Return (x, y) of the center of cell containing provided text 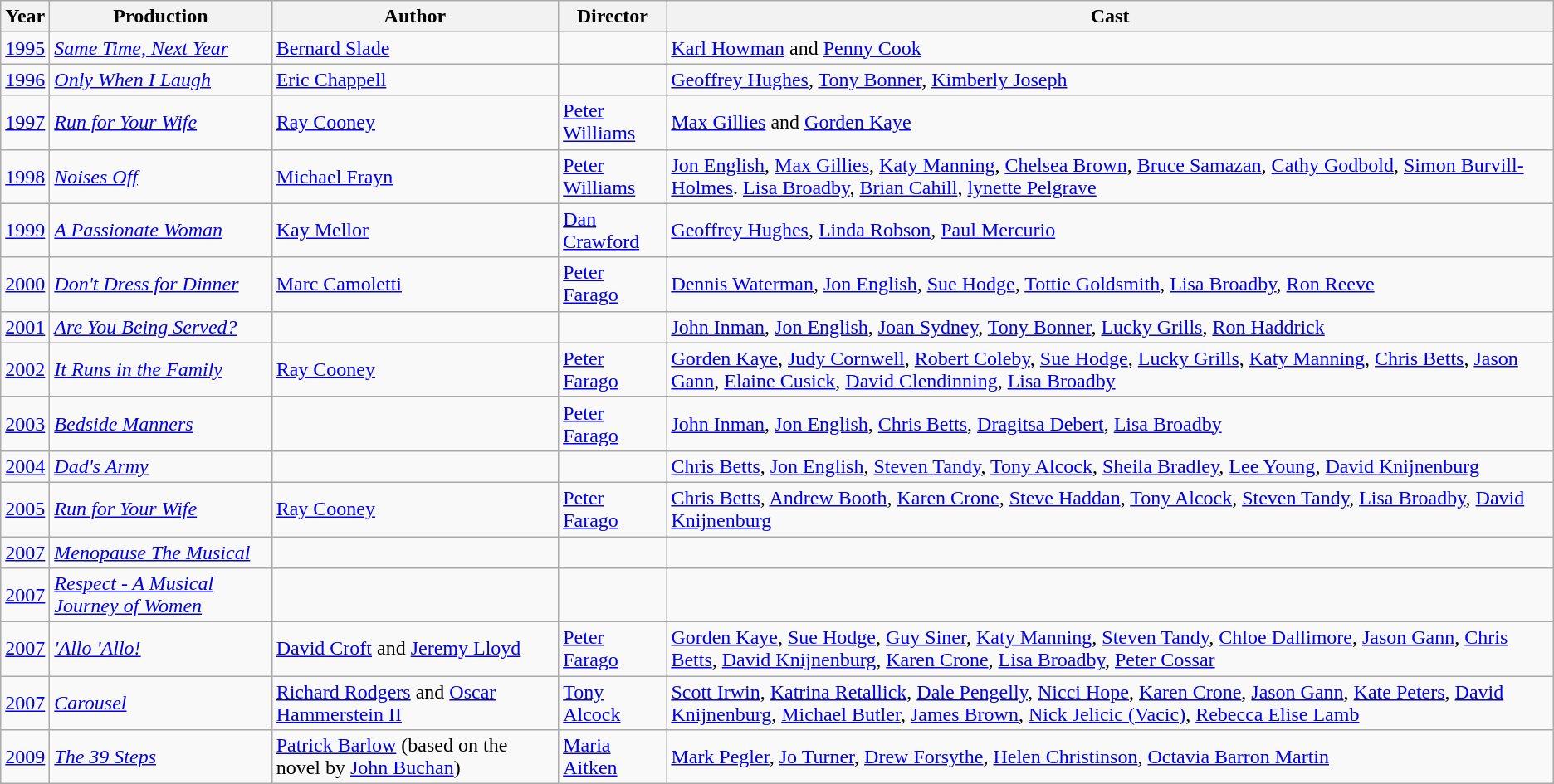
Respect - A Musical Journey of Women (161, 596)
2005 (25, 509)
Eric Chappell (415, 80)
1998 (25, 176)
Michael Frayn (415, 176)
1997 (25, 123)
2002 (25, 370)
2000 (25, 284)
Max Gillies and Gorden Kaye (1110, 123)
Dan Crawford (613, 231)
1999 (25, 231)
Cast (1110, 17)
Chris Betts, Jon English, Steven Tandy, Tony Alcock, Sheila Bradley, Lee Young, David Knijnenburg (1110, 466)
Carousel (161, 704)
'Allo 'Allo! (161, 649)
Noises Off (161, 176)
Year (25, 17)
1995 (25, 48)
2003 (25, 423)
Marc Camoletti (415, 284)
Only When I Laugh (161, 80)
Tony Alcock (613, 704)
Karl Howman and Penny Cook (1110, 48)
A Passionate Woman (161, 231)
Are You Being Served? (161, 327)
Dad's Army (161, 466)
Menopause The Musical (161, 552)
Richard Rodgers and Oscar Hammerstein II (415, 704)
Dennis Waterman, Jon English, Sue Hodge, Tottie Goldsmith, Lisa Broadby, Ron Reeve (1110, 284)
David Croft and Jeremy Lloyd (415, 649)
Bedside Manners (161, 423)
Same Time, Next Year (161, 48)
Geoffrey Hughes, Tony Bonner, Kimberly Joseph (1110, 80)
Bernard Slade (415, 48)
Production (161, 17)
Patrick Barlow (based on the novel by John Buchan) (415, 757)
2009 (25, 757)
Kay Mellor (415, 231)
Maria Aitken (613, 757)
1996 (25, 80)
Director (613, 17)
Mark Pegler, Jo Turner, Drew Forsythe, Helen Christinson, Octavia Barron Martin (1110, 757)
Author (415, 17)
2001 (25, 327)
John Inman, Jon English, Chris Betts, Dragitsa Debert, Lisa Broadby (1110, 423)
It Runs in the Family (161, 370)
John Inman, Jon English, Joan Sydney, Tony Bonner, Lucky Grills, Ron Haddrick (1110, 327)
Geoffrey Hughes, Linda Robson, Paul Mercurio (1110, 231)
Don't Dress for Dinner (161, 284)
The 39 Steps (161, 757)
Chris Betts, Andrew Booth, Karen Crone, Steve Haddan, Tony Alcock, Steven Tandy, Lisa Broadby, David Knijnenburg (1110, 509)
2004 (25, 466)
